Detect which cell encompasses the target text, then output its (x, y) center coordinate. 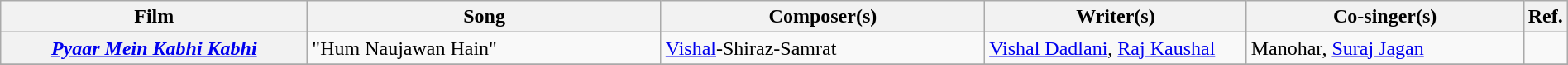
Song (485, 17)
Manohar, Suraj Jagan (1384, 48)
"Hum Naujawan Hain" (485, 48)
Composer(s) (822, 17)
Co-singer(s) (1384, 17)
Pyaar Mein Kabhi Kabhi (154, 48)
Film (154, 17)
Vishal Dadlani, Raj Kaushal (1116, 48)
Ref. (1545, 17)
Vishal-Shiraz-Samrat (822, 48)
Writer(s) (1116, 17)
